Scan for the cell matching the given text and deliver its (x, y) coordinate at center. 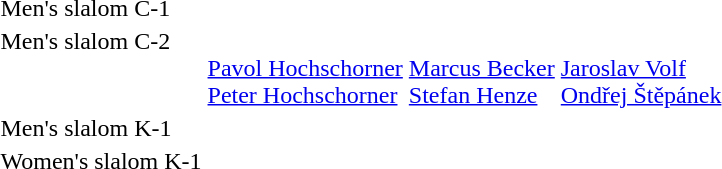
Pavol HochschornerPeter Hochschorner (305, 68)
Marcus BeckerStefan Henze (482, 68)
